Determine the [x, y] coordinate at the center of the cell enclosing the given text.  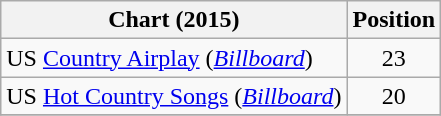
20 [394, 96]
US Country Airplay (Billboard) [174, 58]
23 [394, 58]
Position [394, 20]
US Hot Country Songs (Billboard) [174, 96]
Chart (2015) [174, 20]
